Locate the cell with the specified text and output its (X, Y) center coordinate. 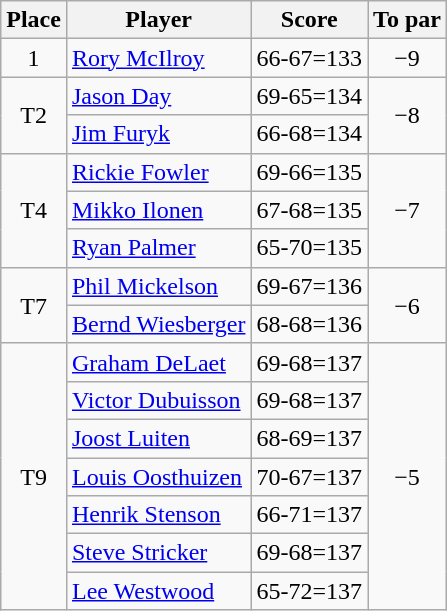
Player (158, 20)
Henrik Stenson (158, 515)
66-71=137 (310, 515)
−6 (408, 305)
70-67=137 (310, 477)
T4 (34, 210)
65-70=135 (310, 248)
To par (408, 20)
65-72=137 (310, 591)
68-69=137 (310, 438)
Lee Westwood (158, 591)
66-68=134 (310, 134)
T2 (34, 115)
Rory McIlroy (158, 58)
Louis Oosthuizen (158, 477)
Rickie Fowler (158, 172)
Graham DeLaet (158, 362)
1 (34, 58)
Victor Dubuisson (158, 400)
69-66=135 (310, 172)
Jason Day (158, 96)
67-68=135 (310, 210)
Score (310, 20)
Joost Luiten (158, 438)
−5 (408, 476)
−8 (408, 115)
Ryan Palmer (158, 248)
Jim Furyk (158, 134)
Bernd Wiesberger (158, 324)
−7 (408, 210)
Place (34, 20)
Mikko Ilonen (158, 210)
69-65=134 (310, 96)
69-67=136 (310, 286)
T7 (34, 305)
Steve Stricker (158, 553)
T9 (34, 476)
66-67=133 (310, 58)
Phil Mickelson (158, 286)
−9 (408, 58)
68-68=136 (310, 324)
